Determine the [x, y] coordinate at the center of the cell enclosing the given text.  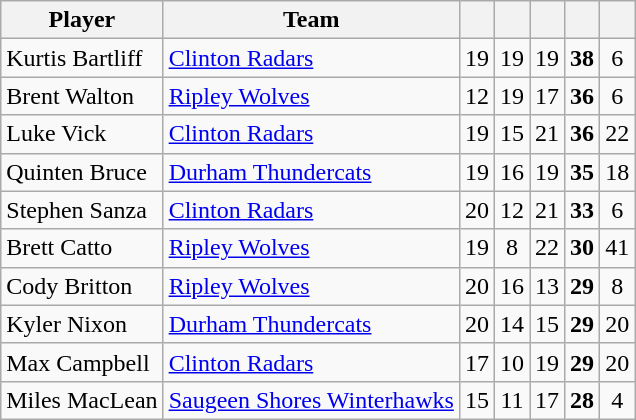
Stephen Sanza [82, 210]
Luke Vick [82, 134]
14 [512, 324]
18 [618, 172]
38 [582, 58]
Quinten Bruce [82, 172]
11 [512, 400]
13 [548, 286]
28 [582, 400]
35 [582, 172]
30 [582, 248]
Kyler Nixon [82, 324]
Saugeen Shores Winterhawks [311, 400]
Miles MacLean [82, 400]
4 [618, 400]
33 [582, 210]
Kurtis Bartliff [82, 58]
41 [618, 248]
Team [311, 20]
Player [82, 20]
Brent Walton [82, 96]
Max Campbell [82, 362]
Cody Britton [82, 286]
10 [512, 362]
Brett Catto [82, 248]
